Capture the cell that displays the provided text and extract its (X, Y) central coordinate. 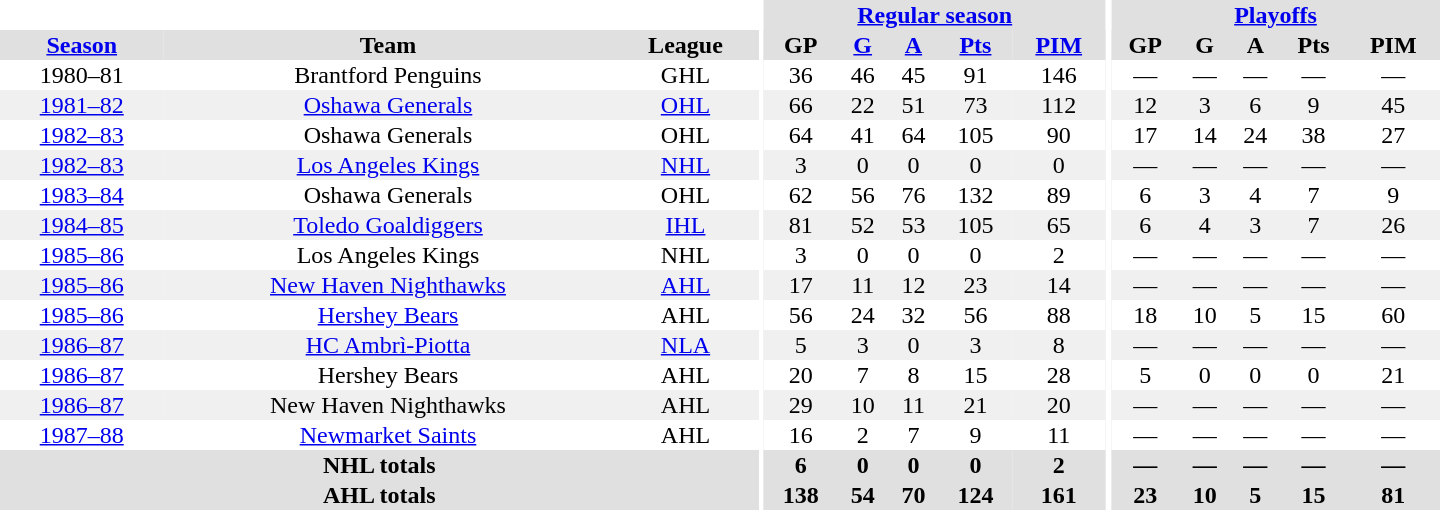
41 (862, 135)
89 (1058, 195)
51 (914, 105)
1987–88 (82, 435)
1983–84 (82, 195)
26 (1393, 225)
112 (1058, 105)
1984–85 (82, 225)
32 (914, 315)
46 (862, 75)
132 (976, 195)
HC Ambrì-Piotta (388, 345)
NHL totals (379, 465)
18 (1145, 315)
League (685, 45)
60 (1393, 315)
1980–81 (82, 75)
66 (800, 105)
90 (1058, 135)
54 (862, 495)
29 (800, 405)
Playoffs (1276, 15)
36 (800, 75)
124 (976, 495)
GHL (685, 75)
62 (800, 195)
76 (914, 195)
73 (976, 105)
38 (1314, 135)
91 (976, 75)
AHL totals (379, 495)
1981–82 (82, 105)
65 (1058, 225)
53 (914, 225)
52 (862, 225)
138 (800, 495)
Season (82, 45)
Team (388, 45)
70 (914, 495)
Regular season (934, 15)
16 (800, 435)
IHL (685, 225)
Newmarket Saints (388, 435)
27 (1393, 135)
146 (1058, 75)
Brantford Penguins (388, 75)
88 (1058, 315)
Toledo Goaldiggers (388, 225)
22 (862, 105)
161 (1058, 495)
NLA (685, 345)
28 (1058, 375)
